Return (x, y) of the center of cell containing provided text 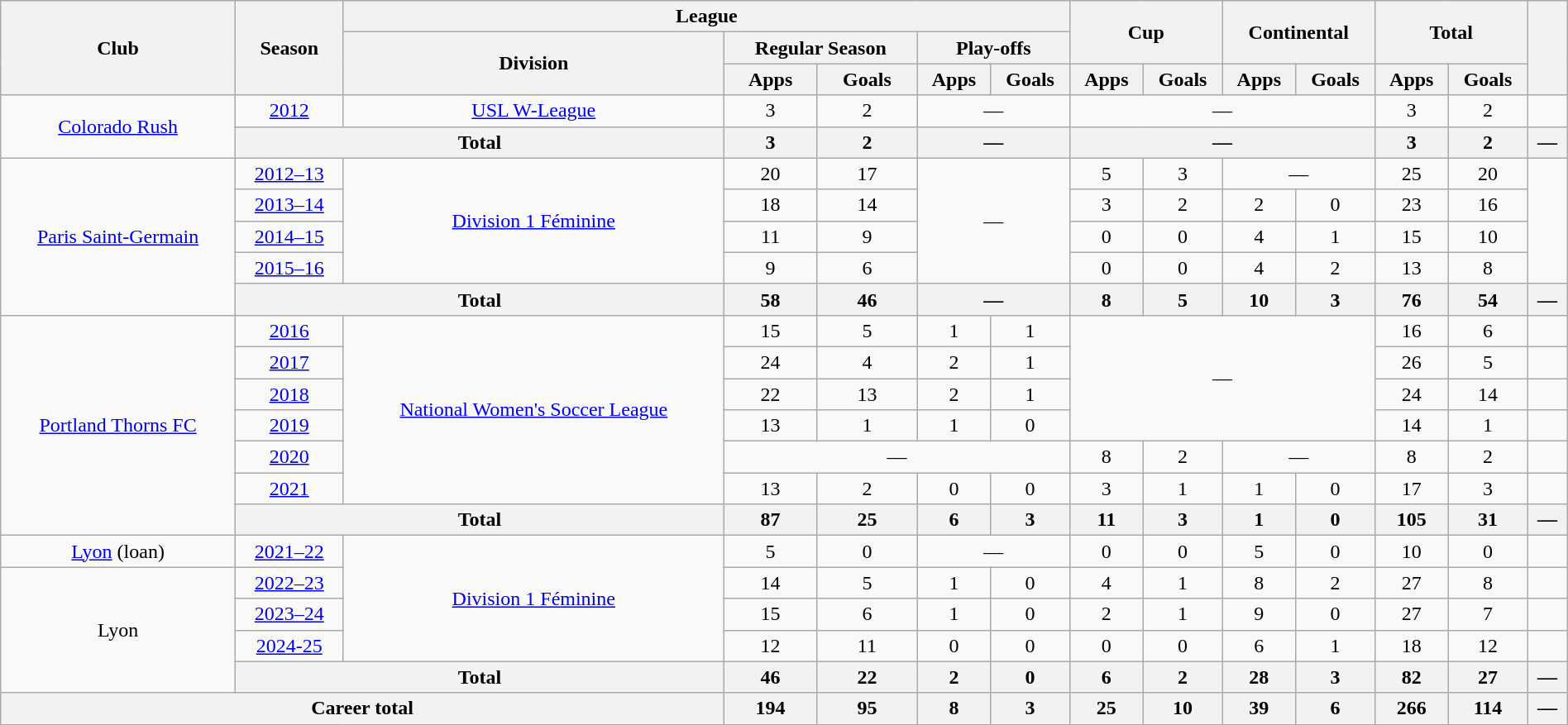
Lyon (loan) (118, 551)
Division (533, 64)
2012–13 (289, 174)
Colorado Rush (118, 126)
Portland Thorns FC (118, 425)
2012 (289, 111)
2013–14 (289, 205)
Career total (362, 708)
23 (1411, 205)
54 (1488, 299)
2016 (289, 331)
League (706, 17)
266 (1411, 708)
2018 (289, 394)
2020 (289, 457)
7 (1488, 614)
2015–16 (289, 268)
Lyon (118, 630)
2021 (289, 489)
95 (867, 708)
76 (1411, 299)
2017 (289, 362)
58 (770, 299)
2024-25 (289, 646)
87 (770, 520)
28 (1259, 677)
Regular Season (820, 48)
Cup (1146, 32)
82 (1411, 677)
194 (770, 708)
Continental (1298, 32)
Paris Saint-Germain (118, 236)
Season (289, 48)
26 (1411, 362)
2022–23 (289, 583)
2021–22 (289, 551)
39 (1259, 708)
USL W-League (533, 111)
114 (1488, 708)
2014–15 (289, 236)
2019 (289, 426)
Play-offs (993, 48)
Club (118, 48)
31 (1488, 520)
2023–24 (289, 614)
National Women's Soccer League (533, 409)
105 (1411, 520)
